Provide the [x, y] coordinate of the cell's center where the given text is located.  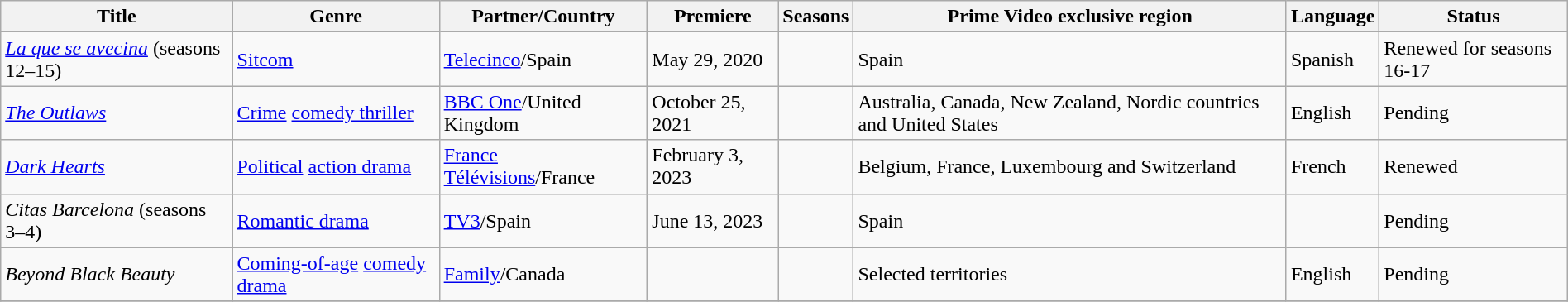
The Outlaws [117, 113]
May 29, 2020 [713, 60]
France Télévisions/France [543, 167]
Coming-of-age comedy drama [336, 275]
Australia, Canada, New Zealand, Nordic countries and United States [1070, 113]
Selected territories [1070, 275]
Political action drama [336, 167]
Spanish [1332, 60]
Premiere [713, 17]
June 13, 2023 [713, 220]
BBC One/United Kingdom [543, 113]
La que se avecina (seasons 12–15) [117, 60]
October 25, 2021 [713, 113]
Dark Hearts [117, 167]
French [1332, 167]
TV3/Spain [543, 220]
Beyond Black Beauty [117, 275]
Telecinco/Spain [543, 60]
Prime Video exclusive region [1070, 17]
Status [1474, 17]
Seasons [815, 17]
Sitcom [336, 60]
Title [117, 17]
Renewed for seasons 16-17 [1474, 60]
February 3, 2023 [713, 167]
Crime comedy thriller [336, 113]
Language [1332, 17]
Citas Barcelona (seasons 3–4) [117, 220]
Family/Canada [543, 275]
Renewed [1474, 167]
Romantic drama [336, 220]
Belgium, France, Luxembourg and Switzerland [1070, 167]
Genre [336, 17]
Partner/Country [543, 17]
